Determine the (X, Y) coordinate at the center of the cell enclosing the given text.  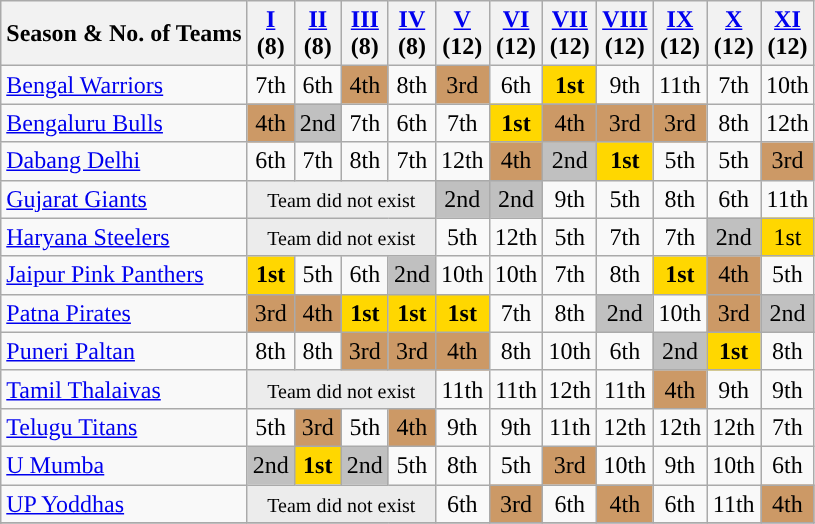
Gujarat Giants (124, 199)
Tamil Thalaivas (124, 389)
III(8) (364, 34)
II(8) (318, 34)
XI(12) (788, 34)
Bengaluru Bulls (124, 123)
Jaipur Pink Panthers (124, 275)
VIII(12) (625, 34)
U Mumba (124, 465)
IX(12) (680, 34)
Bengal Warriors (124, 85)
Season & No. of Teams (124, 34)
I(8) (270, 34)
V(12) (462, 34)
IV(8) (412, 34)
Haryana Steelers (124, 237)
Patna Pirates (124, 313)
Puneri Paltan (124, 351)
VI(12) (516, 34)
UP Yoddhas (124, 503)
Telugu Titans (124, 427)
VII(12) (570, 34)
X(12) (734, 34)
Dabang Delhi (124, 161)
